For the text-containing cell, return its midpoint in [x, y] coordinate format. 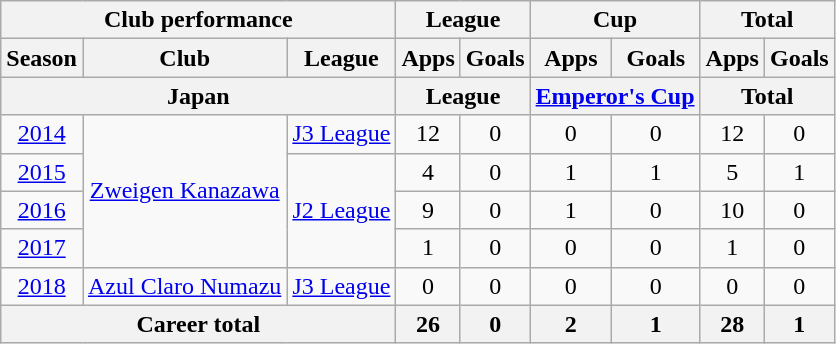
2015 [42, 172]
Club [184, 58]
Club performance [198, 20]
Zweigen Kanazawa [184, 191]
Emperor's Cup [615, 96]
Azul Claro Numazu [184, 286]
Career total [198, 324]
4 [428, 172]
J2 League [342, 210]
10 [732, 210]
2018 [42, 286]
2016 [42, 210]
2014 [42, 134]
9 [428, 210]
Season [42, 58]
5 [732, 172]
2 [571, 324]
28 [732, 324]
Cup [615, 20]
2017 [42, 248]
26 [428, 324]
Japan [198, 96]
